Extract the [x, y] coordinate from the center of the cell holding the provided text.  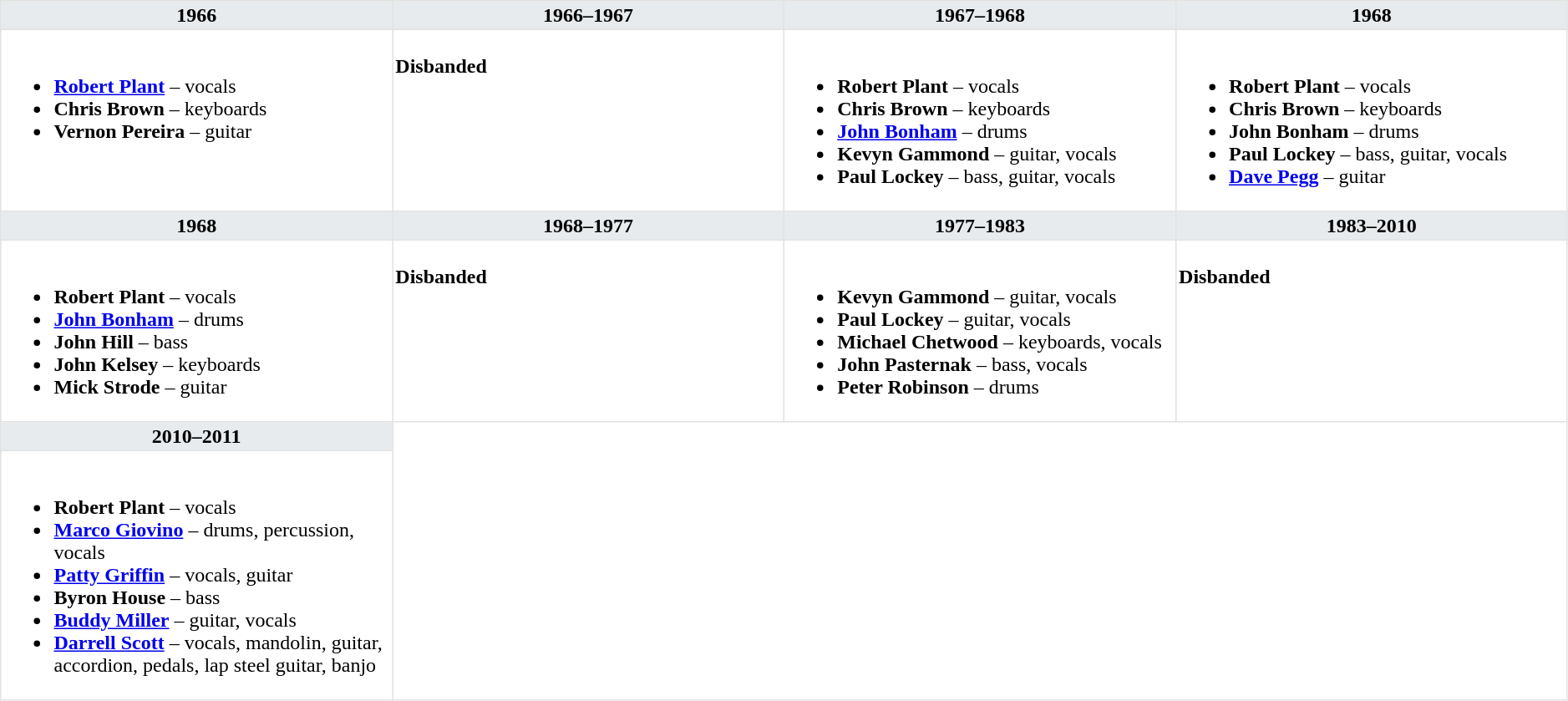
1983–2010 [1372, 226]
1966–1967 [588, 15]
Robert Plant – vocalsChris Brown – keyboardsJohn Bonham – drumsPaul Lockey – bass, guitar, vocalsDave Pegg – guitar [1372, 120]
Robert Plant – vocalsChris Brown – keyboardsVernon Pereira – guitar [197, 120]
1967–1968 [979, 15]
Robert Plant – vocalsJohn Bonham – drumsJohn Hill – bassJohn Kelsey – keyboardsMick Strode – guitar [197, 331]
1968–1977 [588, 226]
1966 [197, 15]
2010–2011 [197, 436]
Kevyn Gammond – guitar, vocalsPaul Lockey – guitar, vocalsMichael Chetwood – keyboards, vocalsJohn Pasternak – bass, vocalsPeter Robinson – drums [979, 331]
Robert Plant – vocalsChris Brown – keyboardsJohn Bonham – drumsKevyn Gammond – guitar, vocalsPaul Lockey – bass, guitar, vocals [979, 120]
1977–1983 [979, 226]
